Provide the [X, Y] coordinate of the cell's center where the given text is located.  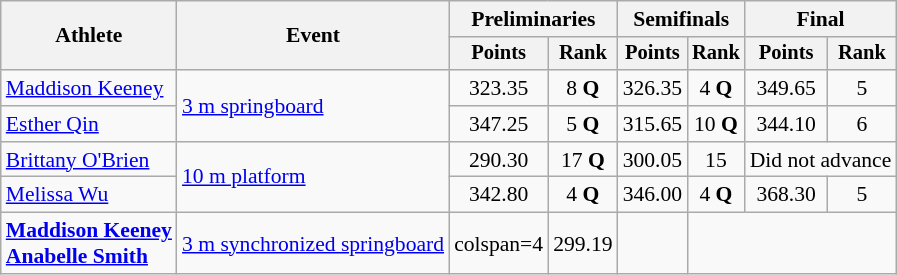
347.25 [498, 124]
17 Q [582, 160]
3 m synchronized springboard [313, 244]
349.65 [786, 88]
6 [862, 124]
346.00 [652, 195]
Did not advance [821, 160]
323.35 [498, 88]
326.35 [652, 88]
290.30 [498, 160]
3 m springboard [313, 106]
Brittany O'Brien [89, 160]
Semifinals [682, 19]
10 m platform [313, 178]
Preliminaries [534, 19]
colspan=4 [498, 244]
5 Q [582, 124]
342.80 [498, 195]
368.30 [786, 195]
Event [313, 36]
8 Q [582, 88]
344.10 [786, 124]
Maddison KeeneyAnabelle Smith [89, 244]
300.05 [652, 160]
Maddison Keeney [89, 88]
Melissa Wu [89, 195]
Esther Qin [89, 124]
15 [716, 160]
Final [821, 19]
315.65 [652, 124]
Athlete [89, 36]
299.19 [582, 244]
10 Q [716, 124]
